Detect which cell encompasses the target text, then output its (X, Y) center coordinate. 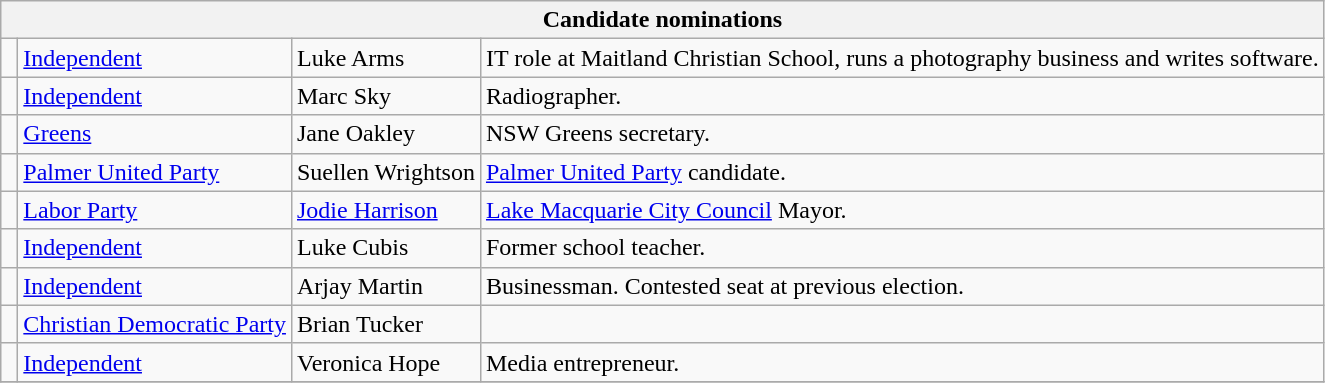
Christian Democratic Party (155, 324)
Luke Cubis (386, 248)
Jane Oakley (386, 134)
Suellen Wrightson (386, 172)
Candidate nominations (662, 20)
Greens (155, 134)
Businessman. Contested seat at previous election. (902, 286)
Media entrepreneur. (902, 362)
Radiographer. (902, 96)
Labor Party (155, 210)
Arjay Martin (386, 286)
Former school teacher. (902, 248)
Palmer United Party (155, 172)
Marc Sky (386, 96)
Palmer United Party candidate. (902, 172)
NSW Greens secretary. (902, 134)
Lake Macquarie City Council Mayor. (902, 210)
Veronica Hope (386, 362)
Luke Arms (386, 58)
Brian Tucker (386, 324)
Jodie Harrison (386, 210)
IT role at Maitland Christian School, runs a photography business and writes software. (902, 58)
